Return (X, Y) of the center of cell containing provided text 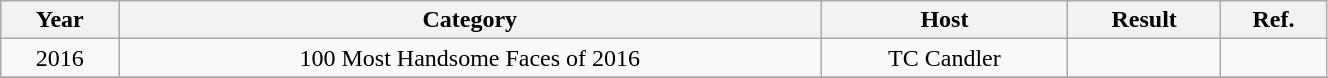
Year (60, 20)
100 Most Handsome Faces of 2016 (470, 58)
Category (470, 20)
Result (1144, 20)
TC Candler (944, 58)
2016 (60, 58)
Host (944, 20)
Ref. (1273, 20)
